Identify which cell holds the provided text, then report its [x, y] central coordinate. 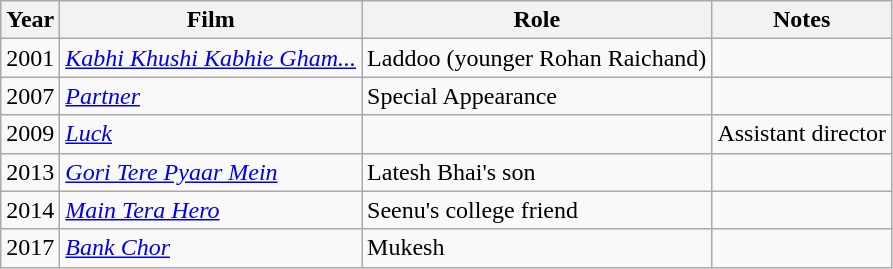
Gori Tere Pyaar Mein [211, 172]
2014 [30, 210]
Assistant director [802, 134]
Luck [211, 134]
2007 [30, 96]
Laddoo (younger Rohan Raichand) [537, 58]
2017 [30, 248]
Seenu's college friend [537, 210]
Year [30, 20]
Partner [211, 96]
Role [537, 20]
2009 [30, 134]
Kabhi Khushi Kabhie Gham... [211, 58]
Special Appearance [537, 96]
2013 [30, 172]
Film [211, 20]
Latesh Bhai's son [537, 172]
Main Tera Hero [211, 210]
Bank Chor [211, 248]
2001 [30, 58]
Notes [802, 20]
Mukesh [537, 248]
